Locate the cell with the specified text and output its (X, Y) center coordinate. 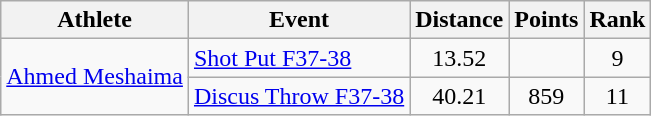
9 (618, 58)
Points (546, 20)
40.21 (460, 96)
Ahmed Meshaima (95, 77)
13.52 (460, 58)
11 (618, 96)
Athlete (95, 20)
Rank (618, 20)
Distance (460, 20)
Discus Throw F37-38 (298, 96)
859 (546, 96)
Shot Put F37-38 (298, 58)
Event (298, 20)
